Provide the [X, Y] coordinate of the cell's center where the given text is located.  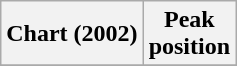
Peakposition [189, 34]
Chart (2002) [72, 34]
